Provide the (x, y) coordinate of the cell's center where the given text is located.  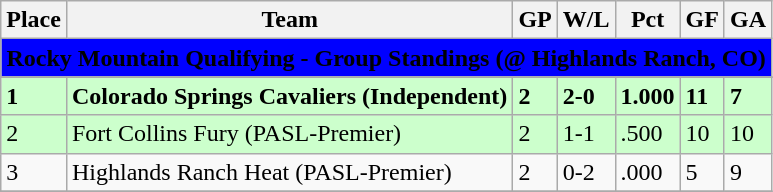
Place (34, 20)
1-1 (586, 134)
.500 (648, 134)
GP (535, 20)
Fort Collins Fury (PASL-Premier) (289, 134)
9 (748, 172)
Highlands Ranch Heat (PASL-Premier) (289, 172)
7 (748, 96)
GF (702, 20)
GA (748, 20)
0-2 (586, 172)
.000 (648, 172)
W/L (586, 20)
2-0 (586, 96)
Team (289, 20)
1.000 (648, 96)
Pct (648, 20)
1 (34, 96)
5 (702, 172)
3 (34, 172)
Rocky Mountain Qualifying - Group Standings (@ Highlands Ranch, CO) (386, 58)
11 (702, 96)
Colorado Springs Cavaliers (Independent) (289, 96)
